For the text-containing cell, return its midpoint in [x, y] coordinate format. 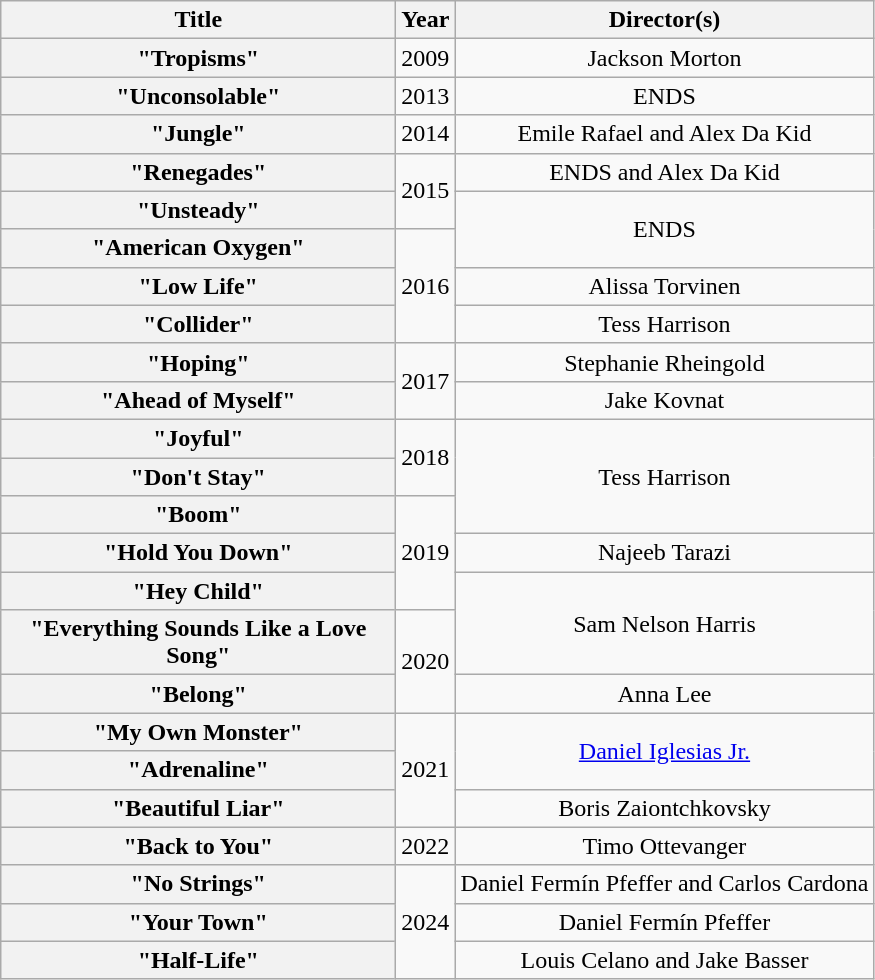
"Don't Stay" [198, 477]
"Back to You" [198, 846]
"Adrenaline" [198, 770]
2018 [426, 457]
Year [426, 20]
"Boom" [198, 515]
2022 [426, 846]
Stephanie Rheingold [664, 362]
"Belong" [198, 694]
2021 [426, 770]
"Renegades" [198, 172]
"Unsteady" [198, 210]
2019 [426, 553]
Najeeb Tarazi [664, 553]
"Tropisms" [198, 58]
2014 [426, 134]
"No Strings" [198, 884]
2016 [426, 286]
"American Oxygen" [198, 248]
"Unconsolable" [198, 96]
ENDS and Alex Da Kid [664, 172]
"Hey Child" [198, 591]
"Hoping" [198, 362]
Director(s) [664, 20]
"Your Town" [198, 922]
Daniel Fermín Pfeffer [664, 922]
2013 [426, 96]
Boris Zaiontchkovsky [664, 808]
2020 [426, 662]
Title [198, 20]
Alissa Torvinen [664, 286]
Anna Lee [664, 694]
2009 [426, 58]
Emile Rafael and Alex Da Kid [664, 134]
"My Own Monster" [198, 732]
Daniel Fermín Pfeffer and Carlos Cardona [664, 884]
Louis Celano and Jake Basser [664, 960]
"Collider" [198, 324]
"Everything Sounds Like a Love Song" [198, 642]
Sam Nelson Harris [664, 624]
Daniel Iglesias Jr. [664, 751]
"Hold You Down" [198, 553]
Jackson Morton [664, 58]
"Ahead of Myself" [198, 400]
2015 [426, 191]
"Beautiful Liar" [198, 808]
2017 [426, 381]
2024 [426, 922]
"Half-Life" [198, 960]
Timo Ottevanger [664, 846]
"Joyful" [198, 438]
"Low Life" [198, 286]
Jake Kovnat [664, 400]
"Jungle" [198, 134]
